Pinpoint the cell where the given text exists, returning its (x, y) midpoint coordinate. 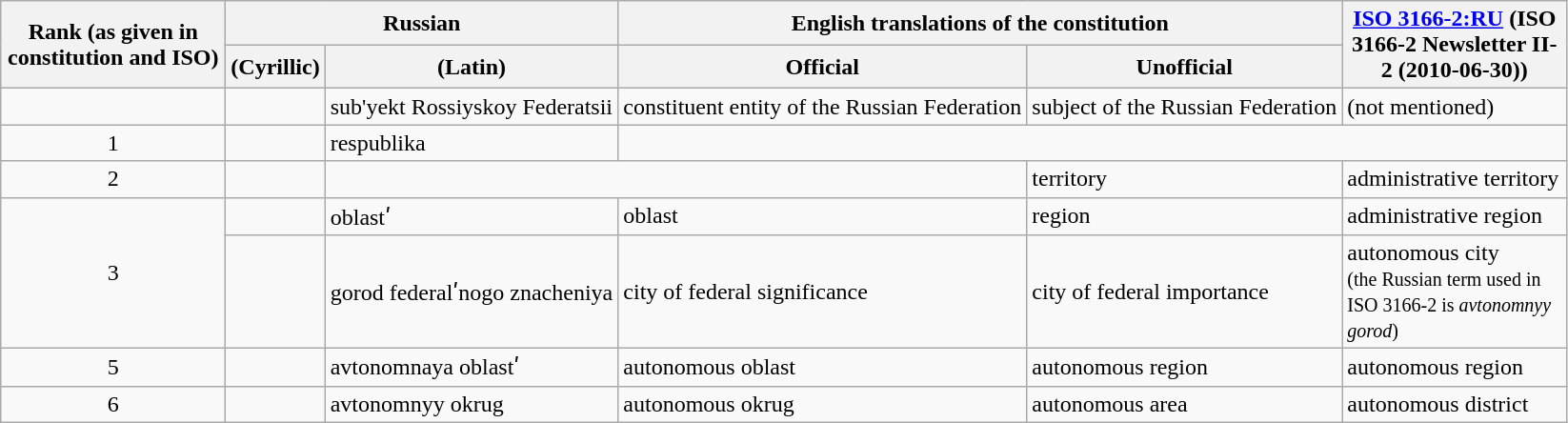
avtonomnyy okrug (472, 404)
city of federal significance (823, 292)
autonomous okrug (823, 404)
ISO 3166-2:RU (ISO 3166-2 Newsletter II-2 (2010-06-30)) (1455, 45)
(not mentioned) (1455, 107)
autonomous city(the Russian term used in ISO 3166-2 is avtonomnyy gorod) (1455, 292)
city of federal importance (1185, 292)
autonomous oblast (823, 368)
autonomous area (1185, 404)
3 (113, 272)
Official (823, 67)
respublika (472, 143)
territory (1185, 179)
English translations of the constitution (980, 23)
1 (113, 143)
gorod federalʹnogo znacheniya (472, 292)
5 (113, 368)
Russian (422, 23)
(Latin) (472, 67)
avtonomnaya oblastʹ (472, 368)
autonomous district (1455, 404)
administrative territory (1455, 179)
oblastʹ (472, 216)
sub'yekt Rossiyskoy Federatsii (472, 107)
oblast (823, 216)
2 (113, 179)
region (1185, 216)
administrative region (1455, 216)
(Cyrillic) (275, 67)
Unofficial (1185, 67)
Rank (as given in constitution and ISO) (113, 45)
constituent entity of the Russian Federation (823, 107)
6 (113, 404)
subject of the Russian Federation (1185, 107)
